Identify which cell holds the provided text, then report its [x, y] central coordinate. 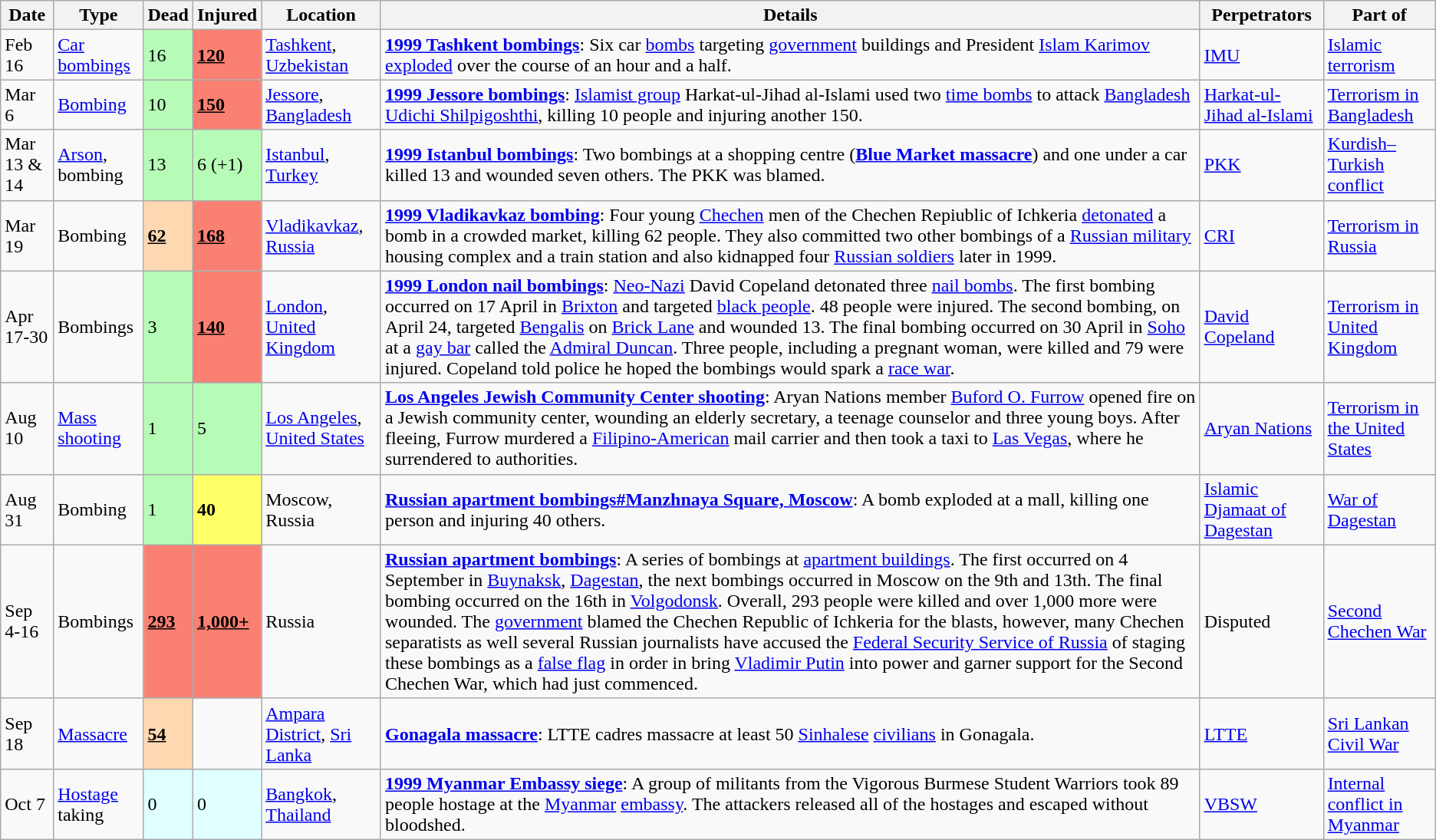
Second Chechen War [1379, 621]
Sep 18 [28, 733]
Terrorism in United Kingdom [1379, 327]
Date [28, 15]
Injured [227, 15]
VBSW [1261, 804]
Bangkok, Thailand [321, 804]
5 [227, 428]
Mar 6 [28, 104]
Mass shooting [98, 428]
140 [227, 327]
Islamic terrorism [1379, 55]
168 [227, 236]
Perpetrators [1261, 15]
CRI [1261, 236]
Ampara District, Sri Lanka [321, 733]
1,000+ [227, 621]
Part of [1379, 15]
Location [321, 15]
Terrorism in Russia [1379, 236]
Russian apartment bombings#Manzhnaya Square, Moscow: A bomb exploded at a mall, killing one person and injuring 40 others. [790, 509]
Moscow, Russia [321, 509]
120 [227, 55]
Details [790, 15]
Jessore, Bangladesh [321, 104]
Mar 19 [28, 236]
Aug 10 [28, 428]
Oct 7 [28, 804]
Hostage taking [98, 804]
10 [168, 104]
293 [168, 621]
Type [98, 15]
Arson, bombing [98, 165]
Apr 17-30 [28, 327]
Los Angeles, United States [321, 428]
1999 Tashkent bombings: Six car bombs targeting government buildings and President Islam Karimov exploded over the course of an hour and a half. [790, 55]
Islamic Djamaat of Dagestan [1261, 509]
Aryan Nations [1261, 428]
Terrorism in the United States [1379, 428]
IMU [1261, 55]
3 [168, 327]
Mar 13 & 14 [28, 165]
Dead [168, 15]
62 [168, 236]
LTTE [1261, 733]
Tashkent, Uzbekistan [321, 55]
Internal conflict in Myanmar [1379, 804]
Harkat-ul-Jihad al-Islami [1261, 104]
War of Dagestan [1379, 509]
Kurdish–Turkish conflict [1379, 165]
Feb 16 [28, 55]
PKK [1261, 165]
150 [227, 104]
Gonagala massacre: LTTE cadres massacre at least 50 Sinhalese civilians in Gonagala. [790, 733]
Vladikavkaz, Russia [321, 236]
54 [168, 733]
6 (+1) [227, 165]
Sri Lankan Civil War [1379, 733]
Russia [321, 621]
Car bombings [98, 55]
16 [168, 55]
Aug 31 [28, 509]
Massacre [98, 733]
40 [227, 509]
London, United Kingdom [321, 327]
David Copeland [1261, 327]
Disputed [1261, 621]
Terrorism in Bangladesh [1379, 104]
13 [168, 165]
Sep 4-16 [28, 621]
Istanbul, Turkey [321, 165]
